Identify which cell holds the provided text, then report its (X, Y) central coordinate. 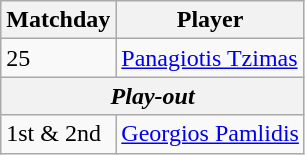
Panagiotis Tzimas (210, 58)
Georgios Pamlidis (210, 134)
Matchday (58, 20)
1st & 2nd (58, 134)
Play-out (153, 96)
Player (210, 20)
25 (58, 58)
